Scan for the cell matching the given text and deliver its [x, y] coordinate at center. 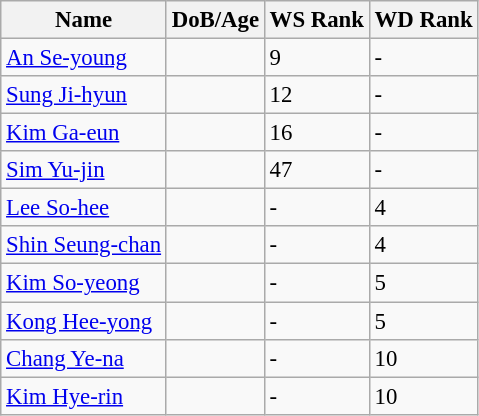
Shin Seung-chan [84, 245]
WD Rank [424, 20]
16 [316, 133]
Kim Hye-rin [84, 396]
Sung Ji-hyun [84, 95]
Kong Hee-yong [84, 321]
Sim Yu-jin [84, 170]
WS Rank [316, 20]
Name [84, 20]
Lee So-hee [84, 208]
An Se-young [84, 58]
Kim So-yeong [84, 283]
47 [316, 170]
DoB/Age [215, 20]
Kim Ga-eun [84, 133]
12 [316, 95]
9 [316, 58]
Chang Ye-na [84, 358]
